Search for the cell housing the specified text and yield its [x, y] center coordinate. 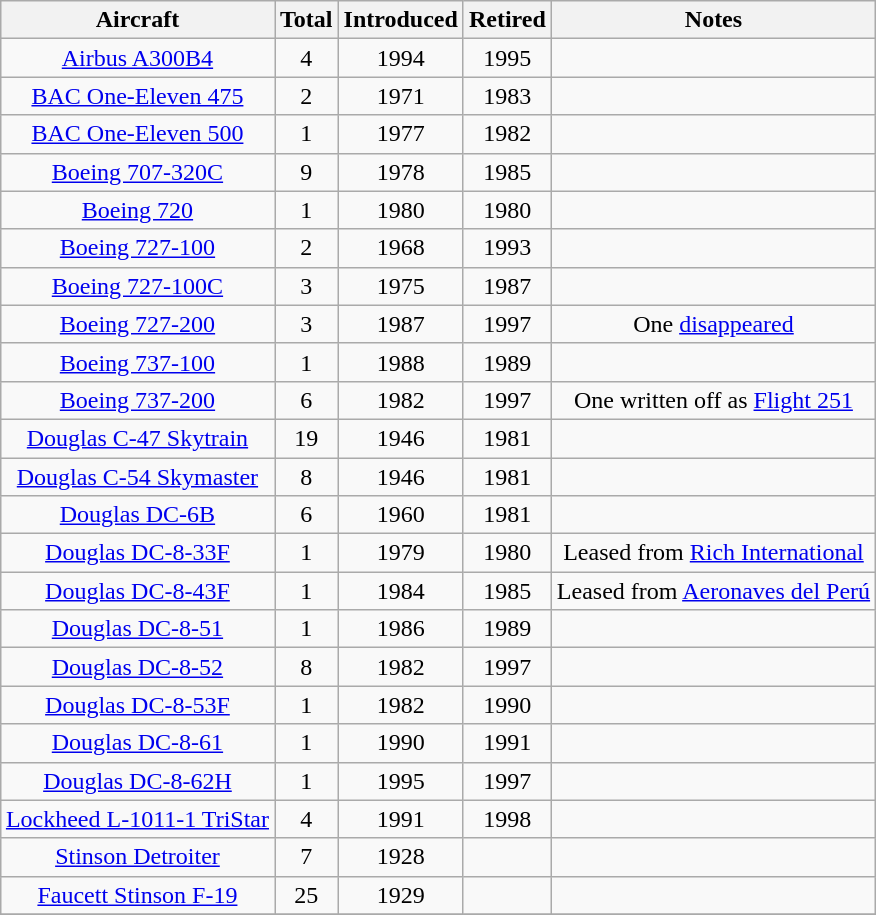
Douglas DC-6B [137, 515]
1994 [400, 58]
1971 [400, 96]
Leased from Aeronaves del Perú [713, 591]
Boeing 707-320C [137, 172]
Boeing 737-200 [137, 400]
Boeing 737-100 [137, 362]
Lockheed L-1011-1 TriStar [137, 819]
Douglas C-47 Skytrain [137, 438]
Notes [713, 20]
1986 [400, 629]
1983 [507, 96]
1998 [507, 819]
1977 [400, 134]
1975 [400, 286]
Douglas DC-8-53F [137, 705]
Douglas DC-8-33F [137, 553]
Douglas DC-8-61 [137, 743]
Total [307, 20]
1979 [400, 553]
Stinson Detroiter [137, 857]
Douglas DC-8-43F [137, 591]
Airbus A300B4 [137, 58]
9 [307, 172]
1978 [400, 172]
1968 [400, 248]
19 [307, 438]
Boeing 727-100 [137, 248]
Boeing 727-200 [137, 324]
Douglas DC-8-51 [137, 629]
One disappeared [713, 324]
1928 [400, 857]
7 [307, 857]
Boeing 727-100C [137, 286]
1960 [400, 515]
1988 [400, 362]
1993 [507, 248]
Douglas DC-8-62H [137, 781]
Douglas DC-8-52 [137, 667]
Introduced [400, 20]
One written off as Flight 251 [713, 400]
Retired [507, 20]
Faucett Stinson F-19 [137, 895]
1929 [400, 895]
Aircraft [137, 20]
Leased from Rich International [713, 553]
1984 [400, 591]
BAC One-Eleven 475 [137, 96]
25 [307, 895]
Douglas C-54 Skymaster [137, 477]
BAC One-Eleven 500 [137, 134]
Boeing 720 [137, 210]
